Capture the cell that displays the provided text and extract its (X, Y) central coordinate. 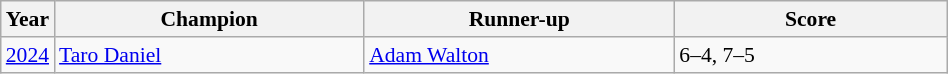
6–4, 7–5 (810, 55)
Champion (209, 19)
Runner-up (519, 19)
Taro Daniel (209, 55)
Adam Walton (519, 55)
Year (28, 19)
2024 (28, 55)
Score (810, 19)
